Return the (X, Y) coordinate for the center point of the cell that contains the specified text.  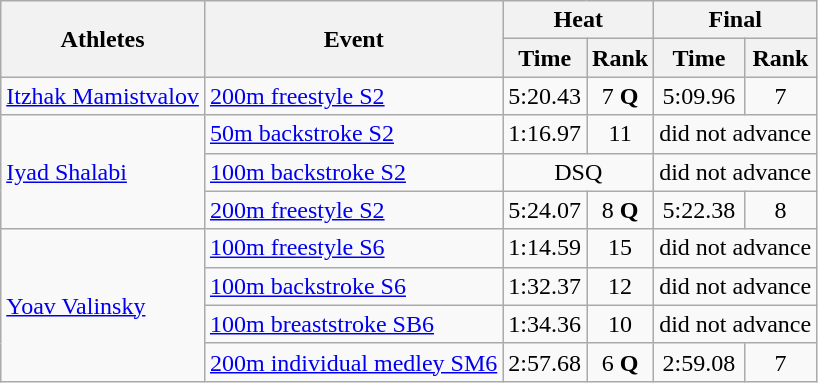
1:16.97 (545, 134)
100m freestyle S6 (353, 248)
2:59.08 (699, 362)
5:22.38 (699, 210)
1:14.59 (545, 248)
100m breaststroke SB6 (353, 324)
5:20.43 (545, 96)
Final (736, 20)
1:34.36 (545, 324)
Event (353, 39)
Iyad Shalabi (103, 172)
15 (620, 248)
11 (620, 134)
100m backstroke S6 (353, 286)
100m backstroke S2 (353, 172)
8 (780, 210)
2:57.68 (545, 362)
7 Q (620, 96)
Heat (578, 20)
DSQ (578, 172)
10 (620, 324)
5:09.96 (699, 96)
Itzhak Mamistvalov (103, 96)
Athletes (103, 39)
12 (620, 286)
50m backstroke S2 (353, 134)
5:24.07 (545, 210)
6 Q (620, 362)
1:32.37 (545, 286)
8 Q (620, 210)
200m individual medley SM6 (353, 362)
Yoav Valinsky (103, 305)
